For the text-containing cell, return its midpoint in [X, Y] coordinate format. 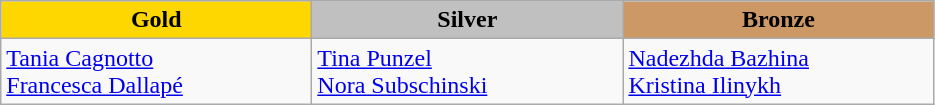
Tania Cagnotto Francesca Dallapé [156, 72]
Gold [156, 20]
Bronze [778, 20]
Silver [468, 20]
Nadezhda Bazhina Kristina Ilinykh [778, 72]
Tina Punzel Nora Subschinski [468, 72]
